Extract the (x, y) coordinate from the center of the cell holding the provided text.  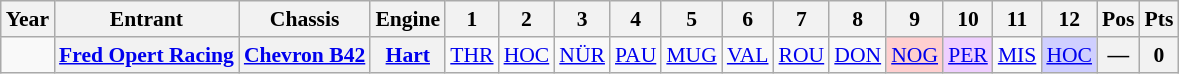
12 (1069, 19)
3 (582, 19)
Chevron B42 (304, 55)
11 (1018, 19)
MIS (1018, 55)
PER (968, 55)
MUG (692, 55)
NÜR (582, 55)
2 (527, 19)
7 (802, 19)
THR (472, 55)
Pos (1118, 19)
ROU (802, 55)
0 (1160, 55)
VAL (748, 55)
5 (692, 19)
Hart (408, 55)
9 (914, 19)
NOG (914, 55)
Year (28, 19)
1 (472, 19)
— (1118, 55)
Fred Opert Racing (146, 55)
PAU (636, 55)
Chassis (304, 19)
Entrant (146, 19)
8 (858, 19)
Pts (1160, 19)
DON (858, 55)
Engine (408, 19)
10 (968, 19)
4 (636, 19)
6 (748, 19)
